Detect which cell encompasses the target text, then output its [X, Y] center coordinate. 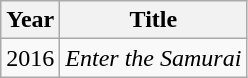
Year [30, 20]
Enter the Samurai [154, 58]
Title [154, 20]
2016 [30, 58]
